Pinpoint the cell where the given text exists, returning its [x, y] midpoint coordinate. 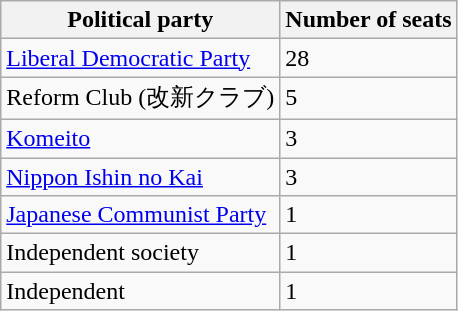
Independent society [140, 253]
Reform Club (改新クラブ) [140, 98]
28 [368, 58]
Political party [140, 20]
Nippon Ishin no Kai [140, 177]
Number of seats [368, 20]
Komeito [140, 138]
Independent [140, 291]
Japanese Communist Party [140, 215]
Liberal Democratic Party [140, 58]
5 [368, 98]
